Return the (X, Y) coordinate for the center point of the cell that contains the specified text.  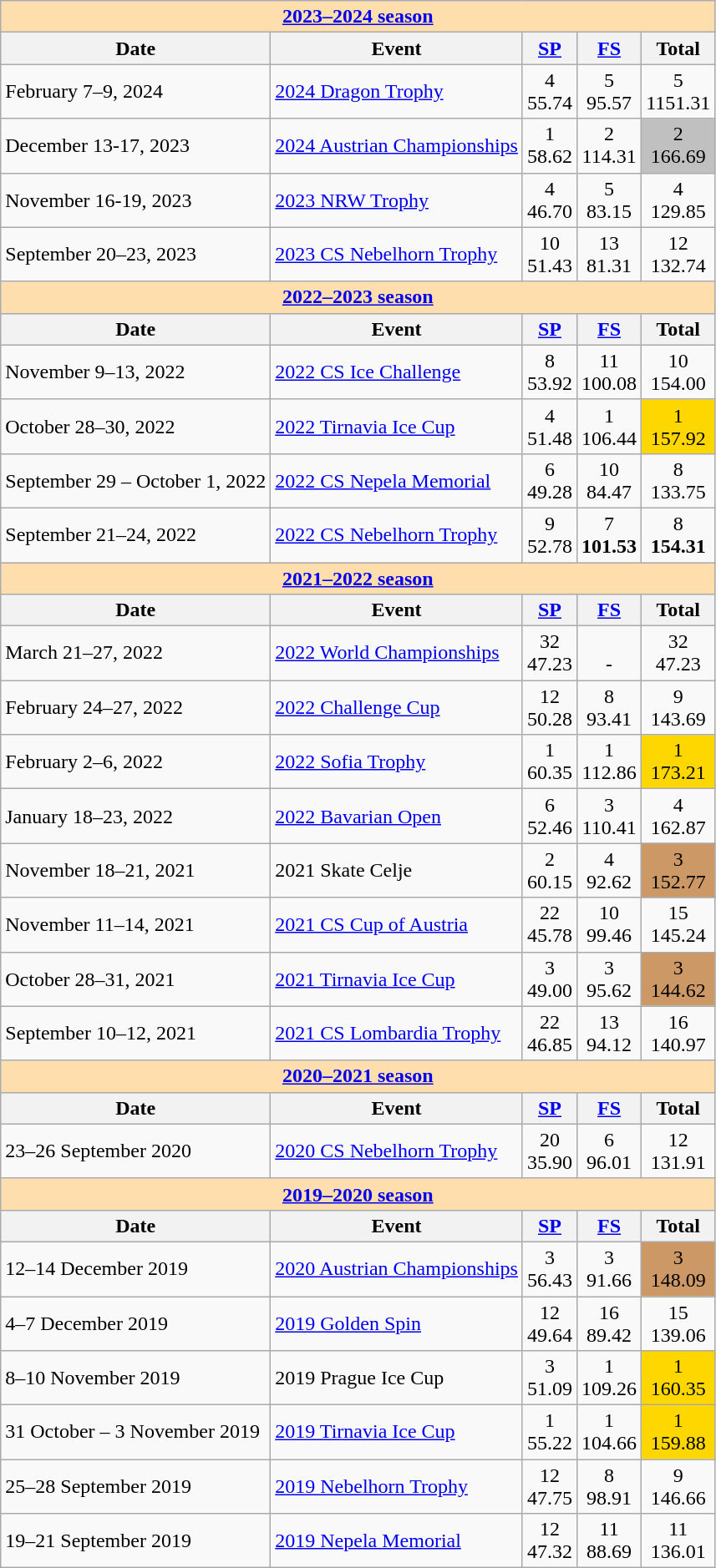
3 152.77 (678, 870)
8 93.41 (610, 708)
March 21–27, 2022 (135, 653)
10 51.43 (550, 254)
1 159.88 (678, 1433)
4 92.62 (610, 870)
2022–2023 season (358, 297)
13 94.12 (610, 1034)
2020–2021 season (358, 1076)
10 99.46 (610, 925)
2 166.69 (678, 145)
2023 NRW Trophy (397, 200)
3 51.09 (550, 1378)
8 98.91 (610, 1486)
6 49.28 (550, 481)
October 28–30, 2022 (135, 426)
12–14 December 2019 (135, 1269)
September 10–12, 2021 (135, 1034)
12 131.91 (678, 1151)
4–7 December 2019 (135, 1323)
November 16-19, 2023 (135, 200)
December 13-17, 2023 (135, 145)
3 148.09 (678, 1269)
20 35.90 (550, 1151)
11 136.01 (678, 1541)
8 133.75 (678, 481)
10 84.47 (610, 481)
2022 Bavarian Open (397, 817)
1 55.22 (550, 1433)
January 18–23, 2022 (135, 817)
2020 Austrian Championships (397, 1269)
2024 Austrian Championships (397, 145)
15 145.24 (678, 925)
2022 CS Ice Challenge (397, 372)
2019 Nebelhorn Trophy (397, 1486)
2021 Tirnavia Ice Cup (397, 979)
2021 CS Lombardia Trophy (397, 1034)
10 154.00 (678, 372)
3 91.66 (610, 1269)
3 49.00 (550, 979)
1 109.26 (610, 1378)
5 83.15 (610, 200)
2019 Tirnavia Ice Cup (397, 1433)
16 89.42 (610, 1323)
4 162.87 (678, 817)
5 1151.31 (678, 92)
2023 CS Nebelhorn Trophy (397, 254)
2022 Sofia Trophy (397, 761)
22 46.85 (550, 1034)
1 58.62 (550, 145)
2021 CS Cup of Austria (397, 925)
12 47.75 (550, 1486)
2 60.15 (550, 870)
2023–2024 season (358, 17)
15 139.06 (678, 1323)
2022 Challenge Cup (397, 708)
11 88.69 (610, 1541)
2020 CS Nebelhorn Trophy (397, 1151)
12 132.74 (678, 254)
16 140.97 (678, 1034)
2019 Golden Spin (397, 1323)
25–28 September 2019 (135, 1486)
- (610, 653)
October 28–31, 2021 (135, 979)
1 160.35 (678, 1378)
31 October – 3 November 2019 (135, 1433)
2021–2022 season (358, 579)
12 50.28 (550, 708)
2022 CS Nebelhorn Trophy (397, 534)
2019 Nepela Memorial (397, 1541)
November 11–14, 2021 (135, 925)
5 95.57 (610, 92)
4 46.70 (550, 200)
12 49.64 (550, 1323)
2022 World Championships (397, 653)
6 96.01 (610, 1151)
1 173.21 (678, 761)
9 143.69 (678, 708)
2019–2020 season (358, 1194)
2021 Skate Celje (397, 870)
8 53.92 (550, 372)
3 95.62 (610, 979)
4 51.48 (550, 426)
February 2–6, 2022 (135, 761)
September 21–24, 2022 (135, 534)
2022 Tirnavia Ice Cup (397, 426)
23–26 September 2020 (135, 1151)
1 106.44 (610, 426)
6 52.46 (550, 817)
2 114.31 (610, 145)
4 129.85 (678, 200)
9 146.66 (678, 1486)
2019 Prague Ice Cup (397, 1378)
3 110.41 (610, 817)
1 104.66 (610, 1433)
2022 CS Nepela Memorial (397, 481)
9 52.78 (550, 534)
13 81.31 (610, 254)
8 154.31 (678, 534)
September 29 – October 1, 2022 (135, 481)
4 55.74 (550, 92)
1 60.35 (550, 761)
3 144.62 (678, 979)
1 112.86 (610, 761)
11 100.08 (610, 372)
12 47.32 (550, 1541)
7 101.53 (610, 534)
1 157.92 (678, 426)
November 9–13, 2022 (135, 372)
February 7–9, 2024 (135, 92)
September 20–23, 2023 (135, 254)
22 45.78 (550, 925)
19–21 September 2019 (135, 1541)
2024 Dragon Trophy (397, 92)
February 24–27, 2022 (135, 708)
3 56.43 (550, 1269)
8–10 November 2019 (135, 1378)
November 18–21, 2021 (135, 870)
